Pinpoint the cell where the given text exists, returning its [X, Y] midpoint coordinate. 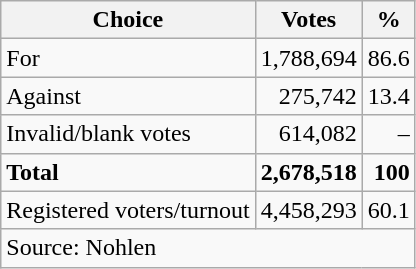
2,678,518 [308, 172]
Registered voters/turnout [128, 210]
For [128, 58]
60.1 [388, 210]
Against [128, 96]
Invalid/blank votes [128, 134]
614,082 [308, 134]
1,788,694 [308, 58]
Source: Nohlen [208, 248]
100 [388, 172]
13.4 [388, 96]
Votes [308, 20]
4,458,293 [308, 210]
86.6 [388, 58]
275,742 [308, 96]
% [388, 20]
Choice [128, 20]
Total [128, 172]
– [388, 134]
